Return the (X, Y) coordinate for the center point of the cell that contains the specified text.  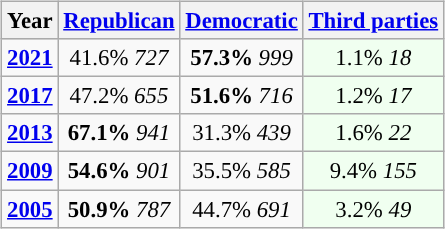
Year (30, 21)
67.1% 941 (119, 133)
2013 (30, 133)
57.3% 999 (242, 58)
1.1% 18 (373, 58)
2009 (30, 171)
50.9% 787 (119, 209)
9.4% 155 (373, 171)
Democratic (242, 21)
Republican (119, 21)
Third parties (373, 21)
1.2% 17 (373, 96)
47.2% 655 (119, 96)
35.5% 585 (242, 171)
2017 (30, 96)
54.6% 901 (119, 171)
2021 (30, 58)
1.6% 22 (373, 133)
3.2% 49 (373, 209)
41.6% 727 (119, 58)
31.3% 439 (242, 133)
44.7% 691 (242, 209)
51.6% 716 (242, 96)
2005 (30, 209)
